Provide the [x, y] coordinate of the cell's center where the given text is located.  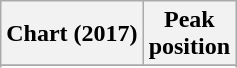
Chart (2017) [72, 34]
Peakposition [189, 34]
